Output the (X, Y) coordinate of the center of the cell containing the given text.  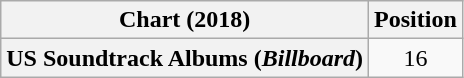
US Soundtrack Albums (Billboard) (185, 58)
16 (416, 58)
Chart (2018) (185, 20)
Position (416, 20)
